Identify which cell holds the provided text, then report its [x, y] central coordinate. 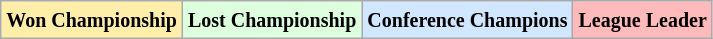
Won Championship [92, 20]
League Leader [642, 20]
Conference Champions [468, 20]
Lost Championship [272, 20]
